Extract the (X, Y) coordinate from the center of the cell holding the provided text.  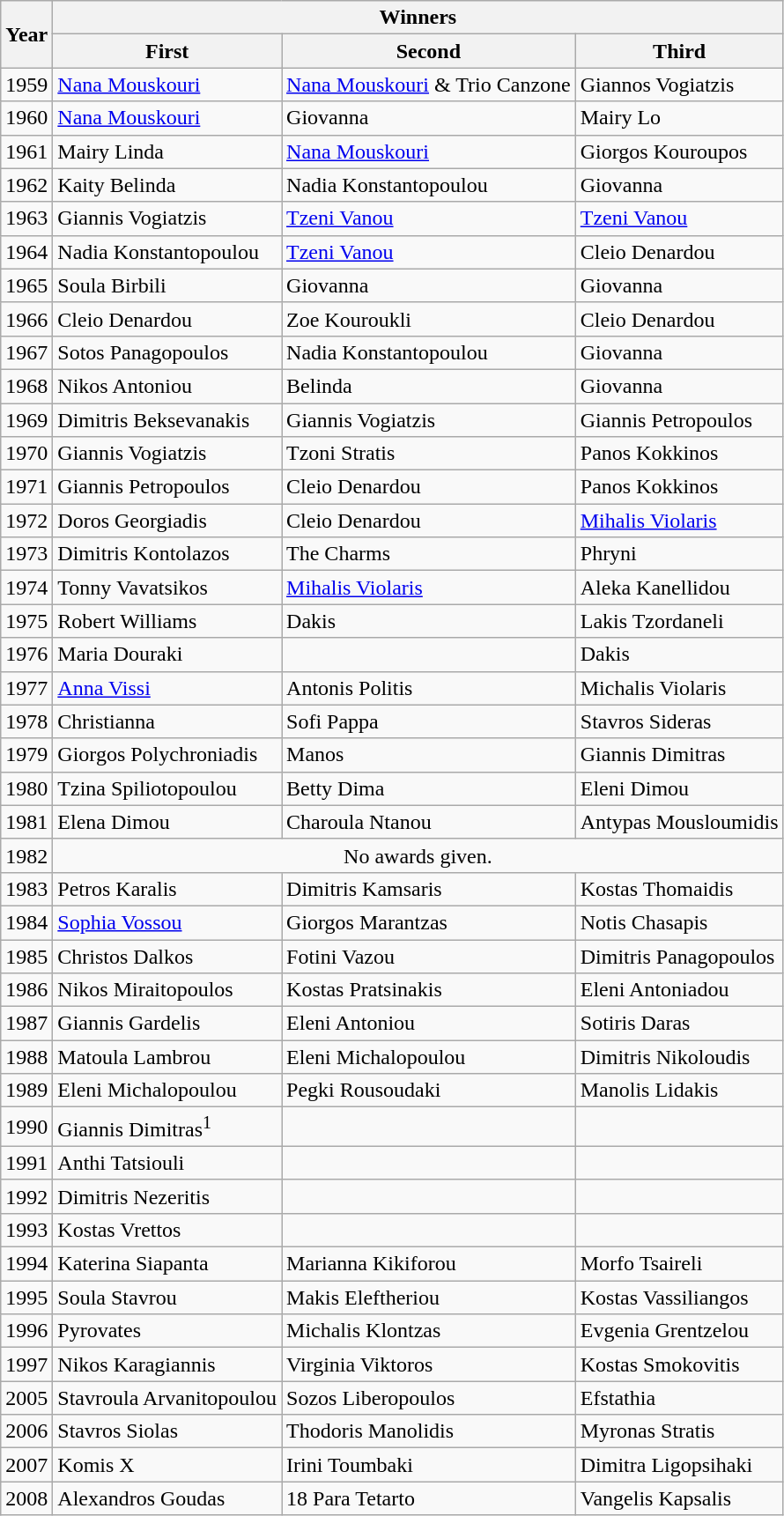
1960 (26, 118)
Pyrovates (167, 1331)
1959 (26, 85)
Kostas Smokovitis (679, 1364)
Pegki Rousoudaki (429, 1091)
Dimitris Panagopoulos (679, 956)
2006 (26, 1431)
Aleka Kanellidou (679, 588)
Sophia Vossou (167, 922)
Giorgos Marantzas (429, 922)
1977 (26, 688)
Nana Mouskouri & Trio Canzone (429, 85)
1967 (26, 352)
Robert Williams (167, 621)
1988 (26, 1057)
1974 (26, 588)
First (167, 51)
Stavros Sideras (679, 721)
Maria Douraki (167, 654)
Antonis Politis (429, 688)
Tzina Spiliotopoulou (167, 788)
Giorgos Kouroupos (679, 152)
Dimitra Ligopsihaki (679, 1465)
Winners (418, 18)
1986 (26, 990)
Belinda (429, 386)
1964 (26, 252)
Marianna Kikiforou (429, 1264)
Michalis Klontzas (429, 1331)
Manos (429, 755)
1995 (26, 1298)
1970 (26, 454)
Giannis Gardelis (167, 1024)
Betty Dima (429, 788)
Dimitris Nezeritis (167, 1196)
Antypas Mousloumidis (679, 822)
Kostas Thomaidis (679, 889)
1969 (26, 420)
Christianna (167, 721)
Kostas Pratsinakis (429, 990)
Anthi Tatsiouli (167, 1163)
Evgenia Grentzelou (679, 1331)
Phryni (679, 554)
Komis X (167, 1465)
Eleni Dimou (679, 788)
1976 (26, 654)
Lakis Tzordaneli (679, 621)
Dimitris Kontolazos (167, 554)
Stavros Siolas (167, 1431)
1966 (26, 319)
Giannos Vogiatzis (679, 85)
1971 (26, 487)
Kostas Vassiliangos (679, 1298)
Kostas Vrettos (167, 1230)
Matoula Lambrou (167, 1057)
1961 (26, 152)
1993 (26, 1230)
1973 (26, 554)
Giannis Dimitras1 (167, 1128)
Manolis Lidakis (679, 1091)
Michalis Violaris (679, 688)
Second (429, 51)
1972 (26, 521)
2008 (26, 1498)
1984 (26, 922)
1981 (26, 822)
Vangelis Kapsalis (679, 1498)
Tonny Vavatsikos (167, 588)
Myronas Stratis (679, 1431)
Kaity Belinda (167, 185)
Notis Chasapis (679, 922)
Katerina Siapanta (167, 1264)
Dimitris Nikoloudis (679, 1057)
The Charms (429, 554)
Soula Stavrou (167, 1298)
Dimitris Beksevanakis (167, 420)
Morfo Tsaireli (679, 1264)
2005 (26, 1398)
1992 (26, 1196)
1990 (26, 1128)
1965 (26, 285)
Sotiris Daras (679, 1024)
1982 (26, 855)
Charoula Ntanou (429, 822)
Nikos Antoniou (167, 386)
Makis Eleftheriou (429, 1298)
1983 (26, 889)
1975 (26, 621)
Soula Birbili (167, 285)
Fotini Vazou (429, 956)
Sozos Liberopoulos (429, 1398)
Sofi Pappa (429, 721)
2007 (26, 1465)
Virginia Viktoros (429, 1364)
1980 (26, 788)
Tzoni Stratis (429, 454)
Dimitris Kamsaris (429, 889)
Year (26, 34)
Anna Vissi (167, 688)
Eleni Antoniou (429, 1024)
Sotos Panagopoulos (167, 352)
Nikos Miraitopoulos (167, 990)
1997 (26, 1364)
1989 (26, 1091)
No awards given. (418, 855)
Efstathia (679, 1398)
Stavroula Arvanitopoulou (167, 1398)
18 Para Tetarto (429, 1498)
Giannis Dimitras (679, 755)
Third (679, 51)
Irini Toumbaki (429, 1465)
Thodoris Manolidis (429, 1431)
1968 (26, 386)
1994 (26, 1264)
1978 (26, 721)
Zoe Kouroukli (429, 319)
Petros Karalis (167, 889)
Alexandros Goudas (167, 1498)
Mairy Linda (167, 152)
1985 (26, 956)
1979 (26, 755)
Eleni Antoniadou (679, 990)
Elena Dimou (167, 822)
1963 (26, 218)
Doros Georgiadis (167, 521)
Giorgos Polychroniadis (167, 755)
1991 (26, 1163)
Mairy Lo (679, 118)
1987 (26, 1024)
1996 (26, 1331)
1962 (26, 185)
Nikos Karagiannis (167, 1364)
Christos Dalkos (167, 956)
